Provide the (X, Y) coordinate of the cell's center where the given text is located.  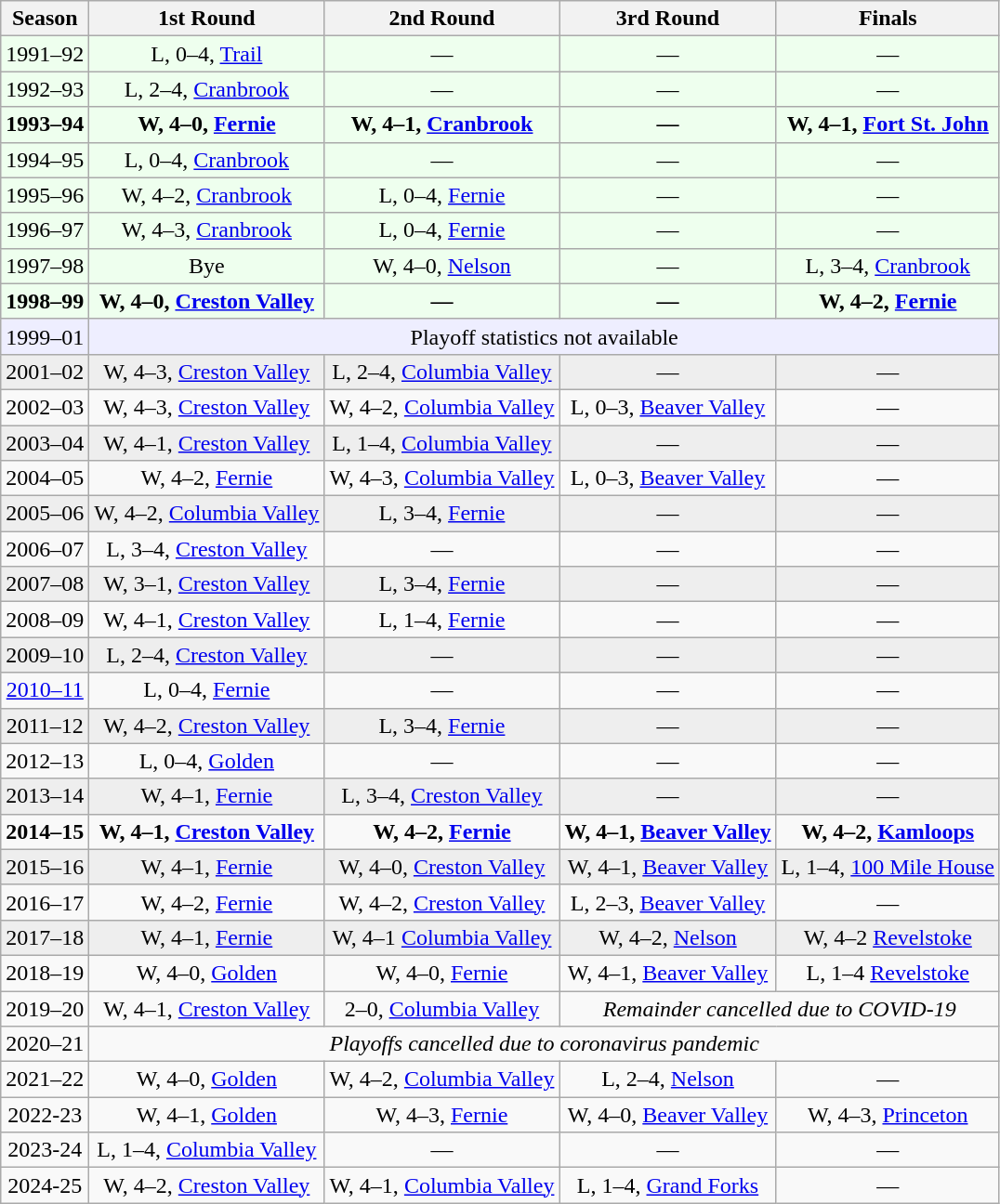
2004–05 (45, 478)
2010–11 (45, 690)
1992–93 (45, 89)
W, 4–1, Golden (206, 1115)
Bye (206, 266)
2–0, Columbia Valley (442, 1008)
L, 2–4, Creston Valley (206, 655)
L, 1–4, Fernie (442, 620)
L, 2–3, Beaver Valley (667, 902)
W, 4–2, Cranbrook (206, 195)
W, 4–3, Princeton (888, 1115)
1997–98 (45, 266)
2015–16 (45, 867)
W, 4–2 Revelstoke (888, 937)
2014–15 (45, 831)
1994–95 (45, 160)
L, 1–4 Revelstoke (888, 973)
2nd Round (442, 19)
2019–20 (45, 1008)
2023-24 (45, 1150)
2002–03 (45, 407)
2001–02 (45, 372)
Remainder cancelled due to COVID-19 (779, 1008)
2009–10 (45, 655)
1st Round (206, 19)
Playoffs cancelled due to coronavirus pandemic (545, 1044)
Season (45, 19)
L, 0–4, Trail (206, 54)
L, 2–4, Cranbrook (206, 89)
W, 4–1 Columbia Valley (442, 937)
W, 4–1, Cranbrook (442, 124)
L, 1–4, 100 Mile House (888, 867)
2008–09 (45, 620)
2016–17 (45, 902)
2003–04 (45, 443)
W, 4–3, Columbia Valley (442, 478)
2021–22 (45, 1080)
2018–19 (45, 973)
1991–92 (45, 54)
2022-23 (45, 1115)
L, 0–4, Golden (206, 761)
Finals (888, 19)
1996–97 (45, 230)
2013–14 (45, 796)
L, 3–4, Cranbrook (888, 266)
W, 4–1, Fort St. John (888, 124)
2012–13 (45, 761)
Playoff statistics not available (545, 336)
L, 1–4, Grand Forks (667, 1185)
2020–21 (45, 1044)
L, 2–4, Nelson (667, 1080)
L, 0–4, Cranbrook (206, 160)
1998–99 (45, 301)
2006–07 (45, 549)
3rd Round (667, 19)
2007–08 (45, 584)
W, 4–2, Kamloops (888, 831)
L, 2–4, Columbia Valley (442, 372)
W, 4–3, Fernie (442, 1115)
2024-25 (45, 1185)
1995–96 (45, 195)
W, 3–1, Creston Valley (206, 584)
W, 4–1, Columbia Valley (442, 1185)
2017–18 (45, 937)
W, 4–0, Nelson (442, 266)
2011–12 (45, 726)
2005–06 (45, 514)
1993–94 (45, 124)
W, 4–0, Beaver Valley (667, 1115)
1999–01 (45, 336)
W, 4–2, Nelson (667, 937)
W, 4–3, Cranbrook (206, 230)
